For the text-containing cell, return its midpoint in [X, Y] coordinate format. 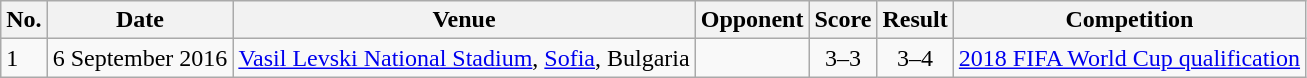
1 [24, 58]
Opponent [752, 20]
Competition [1129, 20]
3–3 [843, 58]
6 September 2016 [140, 58]
Venue [464, 20]
2018 FIFA World Cup qualification [1129, 58]
Score [843, 20]
Date [140, 20]
Result [915, 20]
Vasil Levski National Stadium, Sofia, Bulgaria [464, 58]
No. [24, 20]
3–4 [915, 58]
